Scan for the cell matching the given text and deliver its [x, y] coordinate at center. 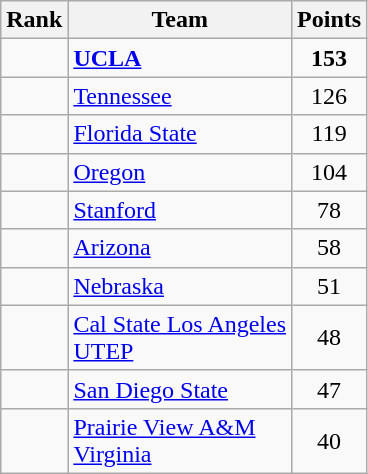
Tennessee [180, 96]
Points [330, 20]
104 [330, 172]
UCLA [180, 58]
Rank [34, 20]
Prairie View A&MVirginia [180, 440]
Florida State [180, 134]
58 [330, 248]
51 [330, 286]
119 [330, 134]
Stanford [180, 210]
153 [330, 58]
47 [330, 389]
Cal State Los AngelesUTEP [180, 338]
San Diego State [180, 389]
78 [330, 210]
40 [330, 440]
Team [180, 20]
48 [330, 338]
Nebraska [180, 286]
126 [330, 96]
Oregon [180, 172]
Arizona [180, 248]
